Provide the (x, y) coordinate of the cell's center where the given text is located.  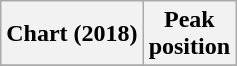
Peakposition (189, 34)
Chart (2018) (72, 34)
